From the cell containing the given text, extract its center point as [X, Y] coordinate. 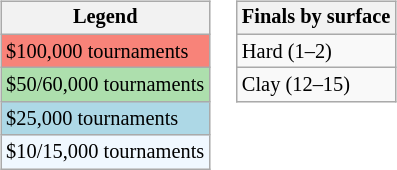
Finals by surface [316, 18]
$25,000 tournaments [105, 119]
Hard (1–2) [316, 51]
$50/60,000 tournaments [105, 85]
Clay (12–15) [316, 85]
Legend [105, 18]
$100,000 tournaments [105, 51]
$10/15,000 tournaments [105, 152]
